Return the [X, Y] coordinate for the center point of the cell that contains the specified text.  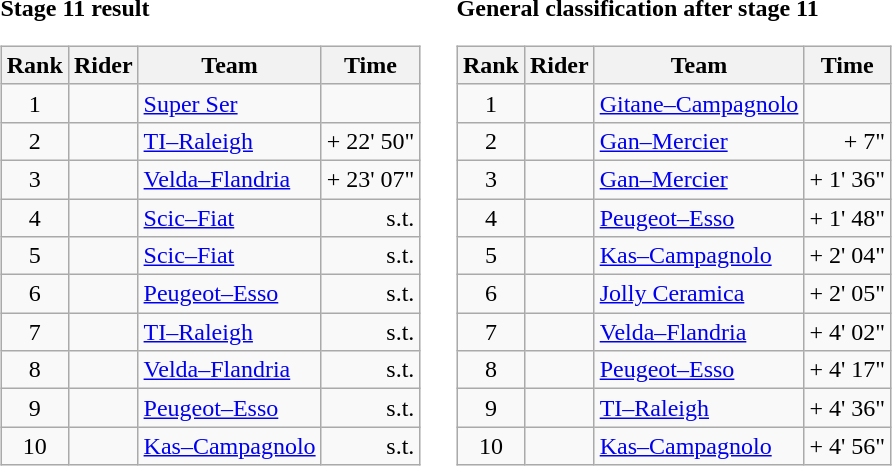
Super Ser [230, 103]
+ 4' 56" [848, 446]
+ 4' 17" [848, 370]
+ 1' 48" [848, 217]
+ 1' 36" [848, 179]
+ 2' 04" [848, 256]
+ 4' 02" [848, 332]
+ 23' 07" [370, 179]
+ 7" [848, 141]
+ 22' 50" [370, 141]
Jolly Ceramica [699, 294]
+ 2' 05" [848, 294]
+ 4' 36" [848, 408]
Gitane–Campagnolo [699, 103]
